Pinpoint the cell where the given text exists, returning its [x, y] midpoint coordinate. 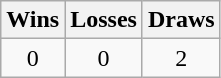
Draws [181, 20]
Losses [104, 20]
Wins [33, 20]
2 [181, 58]
